Find where the given text appears and provide that cell's center as [x, y] coordinate. 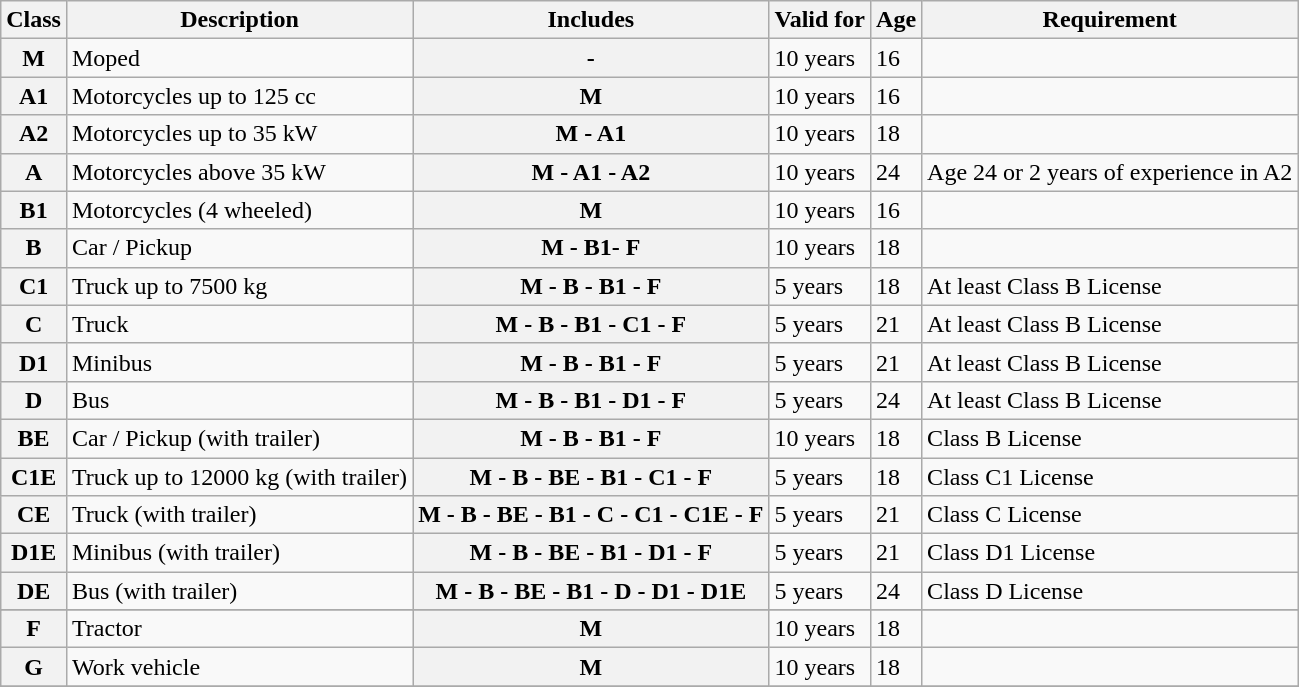
M - B - BE - B1 - D1 - F [591, 553]
B [34, 248]
B1 [34, 210]
M - A1 - A2 [591, 172]
Class C License [1110, 515]
A1 [34, 96]
BE [34, 438]
Requirement [1110, 20]
Class D1 License [1110, 553]
Minibus (with trailer) [239, 553]
M - B - B1 - D1 - F [591, 400]
Motorcycles (4 wheeled) [239, 210]
Moped [239, 58]
DE [34, 591]
D [34, 400]
Includes [591, 20]
A2 [34, 134]
Minibus [239, 362]
Class B License [1110, 438]
Truck [239, 324]
A [34, 172]
M - B - BE - B1 - C1 - F [591, 477]
Truck up to 12000 kg (with trailer) [239, 477]
Truck (with trailer) [239, 515]
Age 24 or 2 years of experience in A2 [1110, 172]
Car / Pickup (with trailer) [239, 438]
Motorcycles up to 125 cc [239, 96]
Bus [239, 400]
Motorcycles up to 35 kW [239, 134]
C1E [34, 477]
F [34, 629]
D1 [34, 362]
CE [34, 515]
Class D License [1110, 591]
Class C1 License [1110, 477]
Car / Pickup [239, 248]
Class [34, 20]
Description [239, 20]
C1 [34, 286]
Valid for [820, 20]
Work vehicle [239, 667]
C [34, 324]
M - B - BE - B1 - D - D1 - D1E [591, 591]
D1E [34, 553]
Bus (with trailer) [239, 591]
Tractor [239, 629]
M - B - BE - B1 - C - C1 - C1E - F [591, 515]
G [34, 667]
M - B1- F [591, 248]
- [591, 58]
Motorcycles above 35 kW [239, 172]
Age [896, 20]
M - B - B1 - C1 - F [591, 324]
Truck up to 7500 kg [239, 286]
M - A1 [591, 134]
